Provide the [x, y] coordinate of the cell's center where the given text is located.  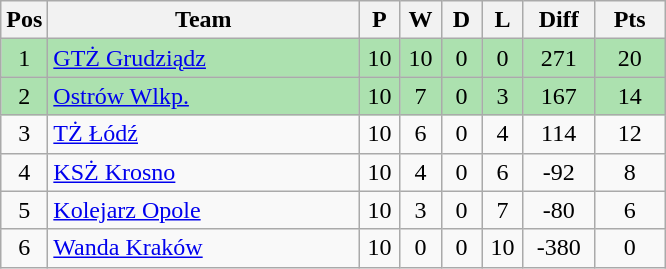
D [462, 20]
167 [558, 96]
2 [24, 96]
8 [630, 172]
14 [630, 96]
-80 [558, 210]
Wanda Kraków [204, 248]
KSŻ Krosno [204, 172]
-92 [558, 172]
Kolejarz Opole [204, 210]
TŻ Łódź [204, 134]
1 [24, 58]
-380 [558, 248]
L [502, 20]
20 [630, 58]
Team [204, 20]
5 [24, 210]
Pos [24, 20]
Diff [558, 20]
Ostrów Wlkp. [204, 96]
Pts [630, 20]
P [380, 20]
12 [630, 134]
W [420, 20]
GTŻ Grudziądz [204, 58]
271 [558, 58]
114 [558, 134]
